Return the [x, y] coordinate for the center point of the cell that contains the specified text.  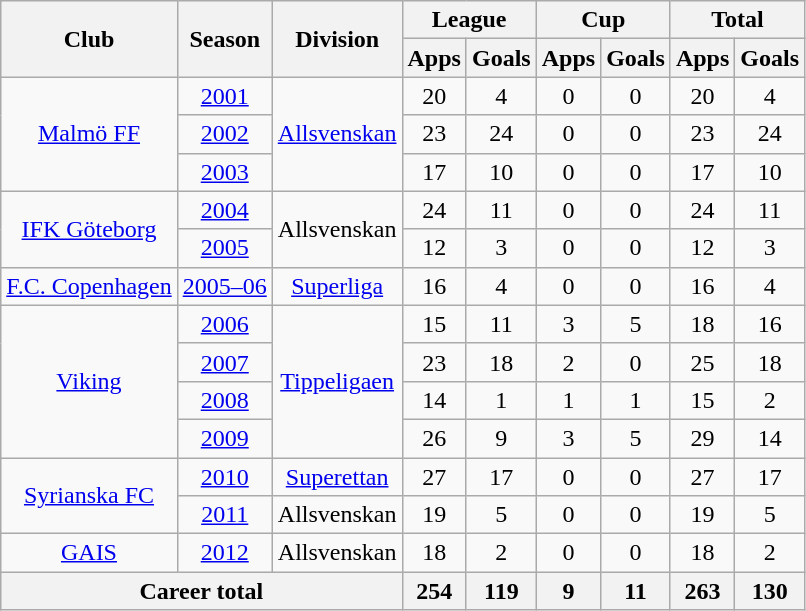
29 [702, 438]
25 [702, 362]
2002 [224, 134]
26 [434, 438]
Tippeligaen [337, 381]
2005–06 [224, 286]
Division [337, 39]
2008 [224, 400]
Syrianska FC [89, 496]
130 [770, 591]
Superettan [337, 477]
2005 [224, 248]
Malmö FF [89, 134]
Viking [89, 381]
Career total [202, 591]
Superliga [337, 286]
2006 [224, 324]
2012 [224, 553]
IFK Göteborg [89, 229]
2009 [224, 438]
2010 [224, 477]
2001 [224, 96]
254 [434, 591]
2007 [224, 362]
Season [224, 39]
League [469, 20]
263 [702, 591]
119 [501, 591]
2004 [224, 210]
Total [737, 20]
2011 [224, 515]
Club [89, 39]
2003 [224, 172]
GAIS [89, 553]
F.C. Copenhagen [89, 286]
Cup [603, 20]
